Locate the cell with the specified text and output its [X, Y] center coordinate. 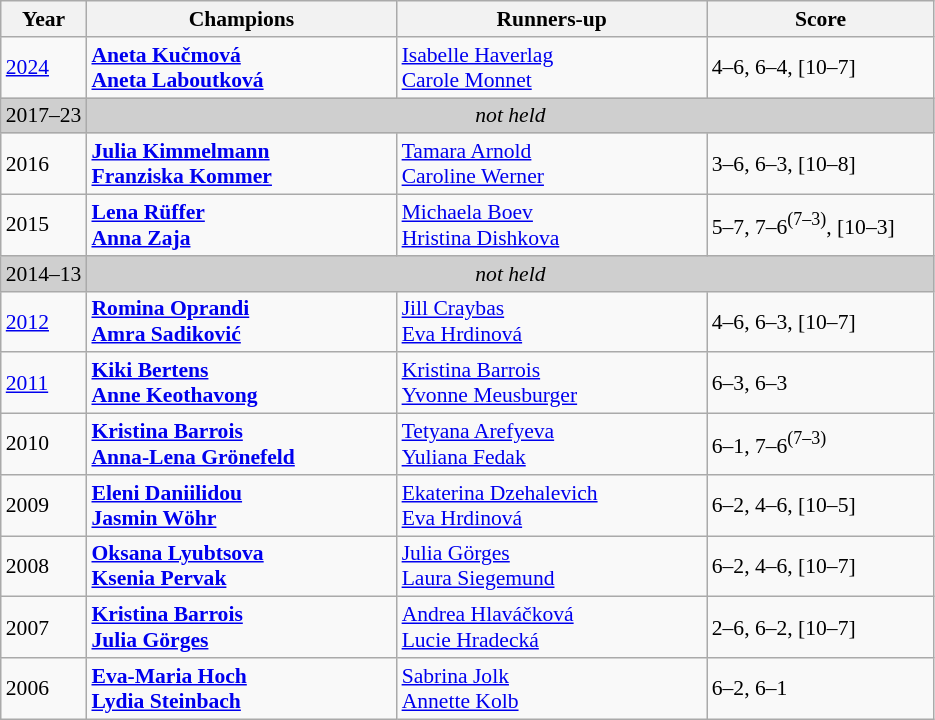
2–6, 6–2, [10–7] [821, 628]
2015 [44, 226]
Eva-Maria Hoch Lydia Steinbach [241, 688]
4–6, 6–4, [10–7] [821, 68]
2006 [44, 688]
6–3, 6–3 [821, 384]
Kiki Bertens Anne Keothavong [241, 384]
6–2, 6–1 [821, 688]
2011 [44, 384]
Michaela Boev Hristina Dishkova [552, 226]
Romina Oprandi Amra Sadiković [241, 322]
Lena Rüffer Anna Zaja [241, 226]
2017–23 [44, 116]
Kristina Barrois Anna-Lena Grönefeld [241, 444]
Aneta Kučmová Aneta Laboutková [241, 68]
Jill Craybas Eva Hrdinová [552, 322]
Kristina Barrois Yvonne Meusburger [552, 384]
Year [44, 19]
6–2, 4–6, [10–5] [821, 506]
6–1, 7–6(7–3) [821, 444]
2012 [44, 322]
5–7, 7–6(7–3), [10–3] [821, 226]
Kristina Barrois Julia Görges [241, 628]
2016 [44, 164]
2010 [44, 444]
Runners-up [552, 19]
Tetyana Arefyeva Yuliana Fedak [552, 444]
Julia Görges Laura Siegemund [552, 566]
2009 [44, 506]
2024 [44, 68]
2014–13 [44, 274]
6–2, 4–6, [10–7] [821, 566]
Sabrina Jolk Annette Kolb [552, 688]
4–6, 6–3, [10–7] [821, 322]
Oksana Lyubtsova Ksenia Pervak [241, 566]
Tamara Arnold Caroline Werner [552, 164]
3–6, 6–3, [10–8] [821, 164]
Ekaterina Dzehalevich Eva Hrdinová [552, 506]
2008 [44, 566]
2007 [44, 628]
Eleni Daniilidou Jasmin Wöhr [241, 506]
Andrea Hlaváčková Lucie Hradecká [552, 628]
Champions [241, 19]
Isabelle Haverlag Carole Monnet [552, 68]
Julia Kimmelmann Franziska Kommer [241, 164]
Score [821, 19]
